Detect which cell encompasses the target text, then output its [X, Y] center coordinate. 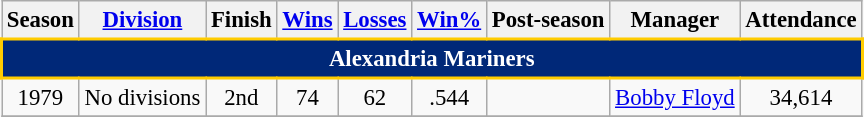
Alexandria Mariners [432, 58]
Season [41, 20]
2nd [242, 97]
.544 [450, 97]
No divisions [142, 97]
74 [308, 97]
Post-season [548, 20]
Win% [450, 20]
Attendance [801, 20]
Wins [308, 20]
Losses [375, 20]
Bobby Floyd [675, 97]
Finish [242, 20]
62 [375, 97]
Manager [675, 20]
1979 [41, 97]
34,614 [801, 97]
Division [142, 20]
